Search for the cell housing the specified text and yield its (X, Y) center coordinate. 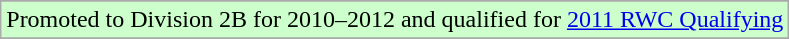
Promoted to Division 2B for 2010–2012 and qualified for 2011 RWC Qualifying (395, 20)
